From the cell containing the given text, extract its center point as (X, Y) coordinate. 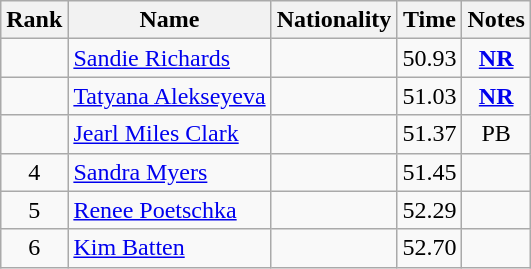
Renee Poetschka (170, 210)
Nationality (334, 20)
4 (34, 172)
51.37 (430, 134)
Notes (496, 20)
50.93 (430, 58)
Sandie Richards (170, 58)
Name (170, 20)
Time (430, 20)
5 (34, 210)
51.45 (430, 172)
Rank (34, 20)
51.03 (430, 96)
Sandra Myers (170, 172)
Jearl Miles Clark (170, 134)
PB (496, 134)
52.70 (430, 248)
6 (34, 248)
Tatyana Alekseyeva (170, 96)
52.29 (430, 210)
Kim Batten (170, 248)
